Detect which cell encompasses the target text, then output its [x, y] center coordinate. 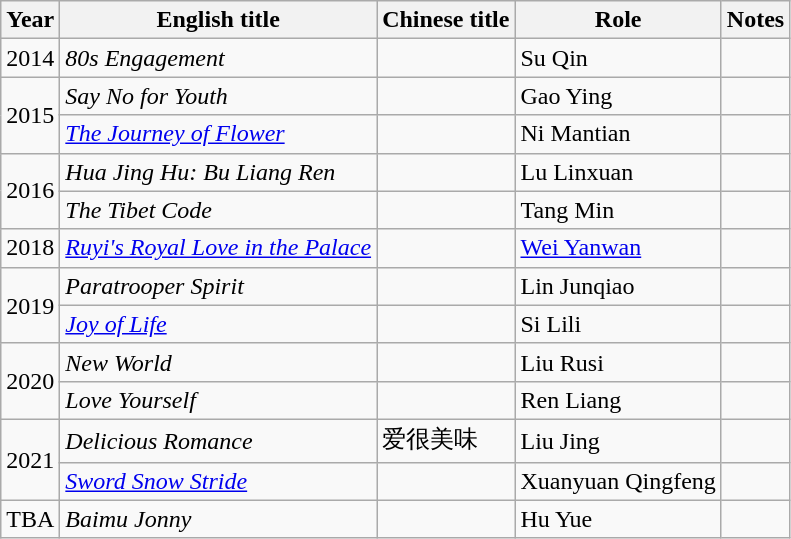
2018 [30, 248]
The Tibet Code [218, 210]
2014 [30, 58]
Xuanyuan Qingfeng [618, 481]
Ren Liang [618, 400]
Hu Yue [618, 519]
Year [30, 20]
Gao Ying [618, 96]
Su Qin [618, 58]
Ruyi's Royal Love in the Palace [218, 248]
Love Yourself [218, 400]
Baimu Jonny [218, 519]
爱很美味 [446, 440]
Joy of Life [218, 324]
Ni Mantian [618, 134]
2015 [30, 115]
The Journey of Flower [218, 134]
Say No for Youth [218, 96]
Chinese title [446, 20]
Paratrooper Spirit [218, 286]
TBA [30, 519]
Si Lili [618, 324]
Liu Jing [618, 440]
2016 [30, 191]
Delicious Romance [218, 440]
Tang Min [618, 210]
Role [618, 20]
Hua Jing Hu: Bu Liang Ren [218, 172]
2020 [30, 381]
Notes [755, 20]
80s Engagement [218, 58]
Sword Snow Stride [218, 481]
Liu Rusi [618, 362]
Lin Junqiao [618, 286]
2019 [30, 305]
2021 [30, 460]
New World [218, 362]
Wei Yanwan [618, 248]
English title [218, 20]
Lu Linxuan [618, 172]
